Scan for the cell matching the given text and deliver its [x, y] coordinate at center. 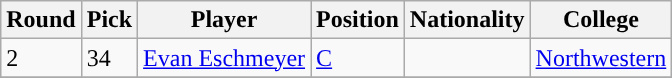
Pick [109, 20]
College [601, 20]
Nationality [467, 20]
Round [41, 20]
2 [41, 58]
Player [224, 20]
Evan Eschmeyer [224, 58]
34 [109, 58]
Northwestern [601, 58]
C [358, 58]
Position [358, 20]
